Capture the cell that displays the provided text and extract its [x, y] central coordinate. 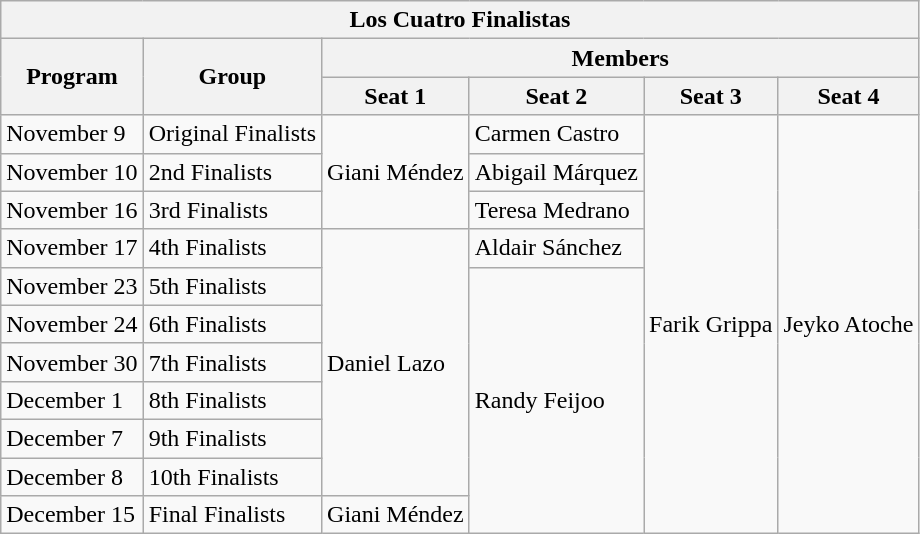
Seat 1 [396, 96]
November 9 [72, 134]
Seat 4 [848, 96]
Jeyko Atoche [848, 324]
Aldair Sánchez [556, 248]
5th Finalists [232, 286]
Seat 3 [711, 96]
Abigail Márquez [556, 172]
Original Finalists [232, 134]
December 8 [72, 477]
Randy Feijoo [556, 400]
3rd Finalists [232, 210]
9th Finalists [232, 438]
November 24 [72, 324]
Farik Grippa [711, 324]
November 17 [72, 248]
Group [232, 77]
6th Finalists [232, 324]
November 30 [72, 362]
December 15 [72, 515]
Carmen Castro [556, 134]
Final Finalists [232, 515]
November 16 [72, 210]
December 1 [72, 400]
Daniel Lazo [396, 362]
10th Finalists [232, 477]
8th Finalists [232, 400]
Program [72, 77]
2nd Finalists [232, 172]
Members [620, 58]
Seat 2 [556, 96]
Teresa Medrano [556, 210]
November 23 [72, 286]
December 7 [72, 438]
Los Cuatro Finalistas [460, 20]
4th Finalists [232, 248]
November 10 [72, 172]
7th Finalists [232, 362]
